Capture the cell that displays the provided text and extract its (X, Y) central coordinate. 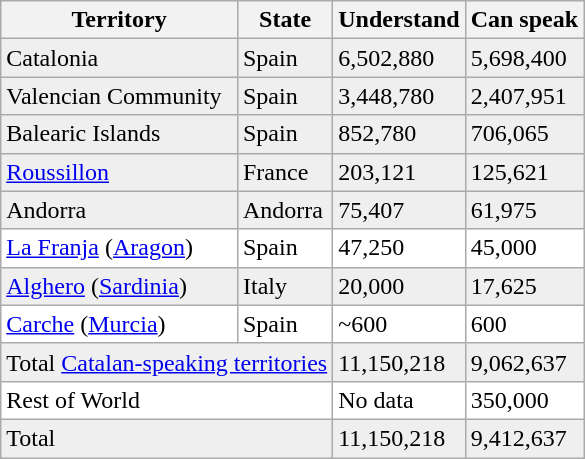
Balearic Islands (120, 134)
La Franja (Aragon) (120, 248)
Total Catalan-speaking territories (167, 362)
3,448,780 (399, 96)
9,412,637 (524, 438)
Alghero (Sardinia) (120, 286)
20,000 (399, 286)
Roussillon (120, 172)
Total (167, 438)
61,975 (524, 210)
852,780 (399, 134)
France (284, 172)
Carche (Murcia) (120, 324)
9,062,637 (524, 362)
Understand (399, 20)
Italy (284, 286)
State (284, 20)
600 (524, 324)
45,000 (524, 248)
~600 (399, 324)
47,250 (399, 248)
Valencian Community (120, 96)
125,621 (524, 172)
6,502,880 (399, 58)
75,407 (399, 210)
No data (399, 400)
706,065 (524, 134)
203,121 (399, 172)
350,000 (524, 400)
Rest of World (167, 400)
Territory (120, 20)
2,407,951 (524, 96)
5,698,400 (524, 58)
17,625 (524, 286)
Can speak (524, 20)
Catalonia (120, 58)
